Detect which cell encompasses the target text, then output its [x, y] center coordinate. 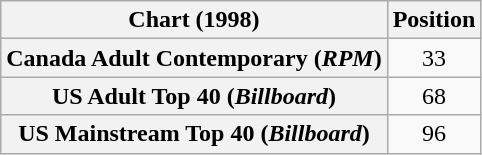
33 [434, 58]
68 [434, 96]
US Mainstream Top 40 (Billboard) [194, 134]
US Adult Top 40 (Billboard) [194, 96]
Chart (1998) [194, 20]
96 [434, 134]
Position [434, 20]
Canada Adult Contemporary (RPM) [194, 58]
